Return (X, Y) of the center of cell containing provided text 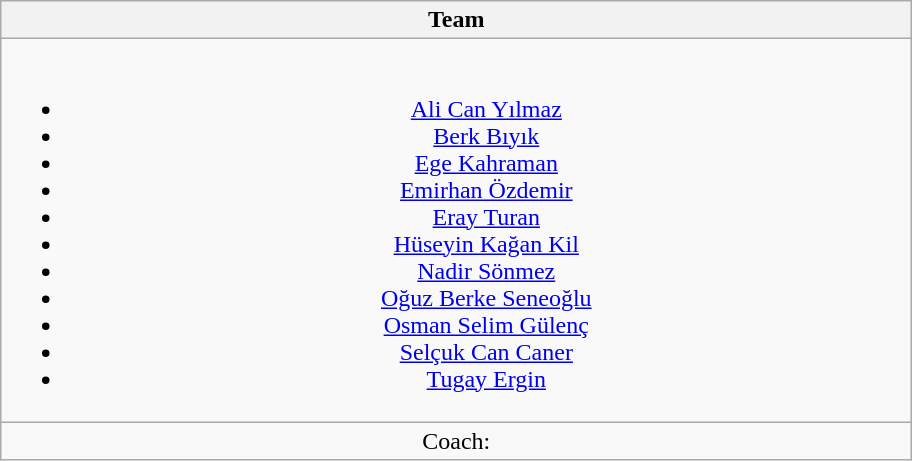
Team (456, 20)
Coach: (456, 441)
